Find where the given text appears and provide that cell's center as [X, Y] coordinate. 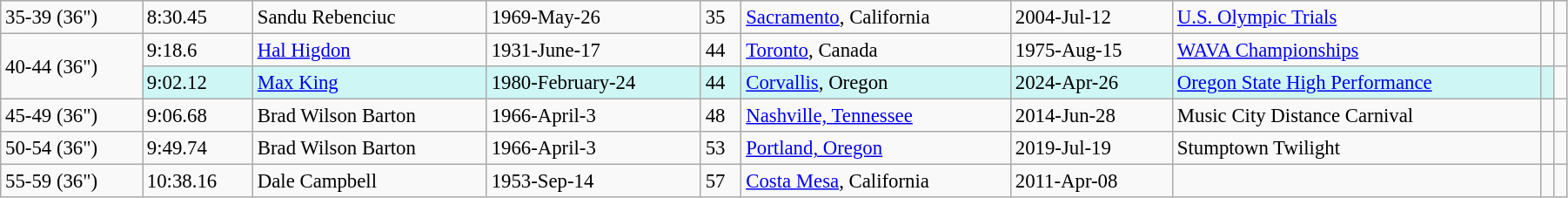
2014-Jun-28 [1091, 116]
53 [720, 148]
1980-February-24 [593, 83]
2024-Apr-26 [1091, 83]
8:30.45 [198, 17]
9:18.6 [198, 51]
1969-May-26 [593, 17]
50-54 (36") [71, 148]
Stumptown Twilight [1356, 148]
1953-Sep-14 [593, 181]
48 [720, 116]
35-39 (36") [71, 17]
9:06.68 [198, 116]
1975-Aug-15 [1091, 51]
Toronto, Canada [876, 51]
2011-Apr-08 [1091, 181]
Portland, Oregon [876, 148]
Corvallis, Oregon [876, 83]
10:38.16 [198, 181]
9:49.74 [198, 148]
WAVA Championships [1356, 51]
57 [720, 181]
Music City Distance Carnival [1356, 116]
35 [720, 17]
Sacramento, California [876, 17]
Nashville, Tennessee [876, 116]
Costa Mesa, California [876, 181]
U.S. Olympic Trials [1356, 17]
2019-Jul-19 [1091, 148]
45-49 (36") [71, 116]
Max King [369, 83]
55-59 (36") [71, 181]
1931-June-17 [593, 51]
Oregon State High Performance [1356, 83]
2004-Jul-12 [1091, 17]
Dale Campbell [369, 181]
Hal Higdon [369, 51]
9:02.12 [198, 83]
40-44 (36") [71, 66]
Sandu Rebenciuc [369, 17]
